Return the [x, y] coordinate for the center point of the cell that contains the specified text.  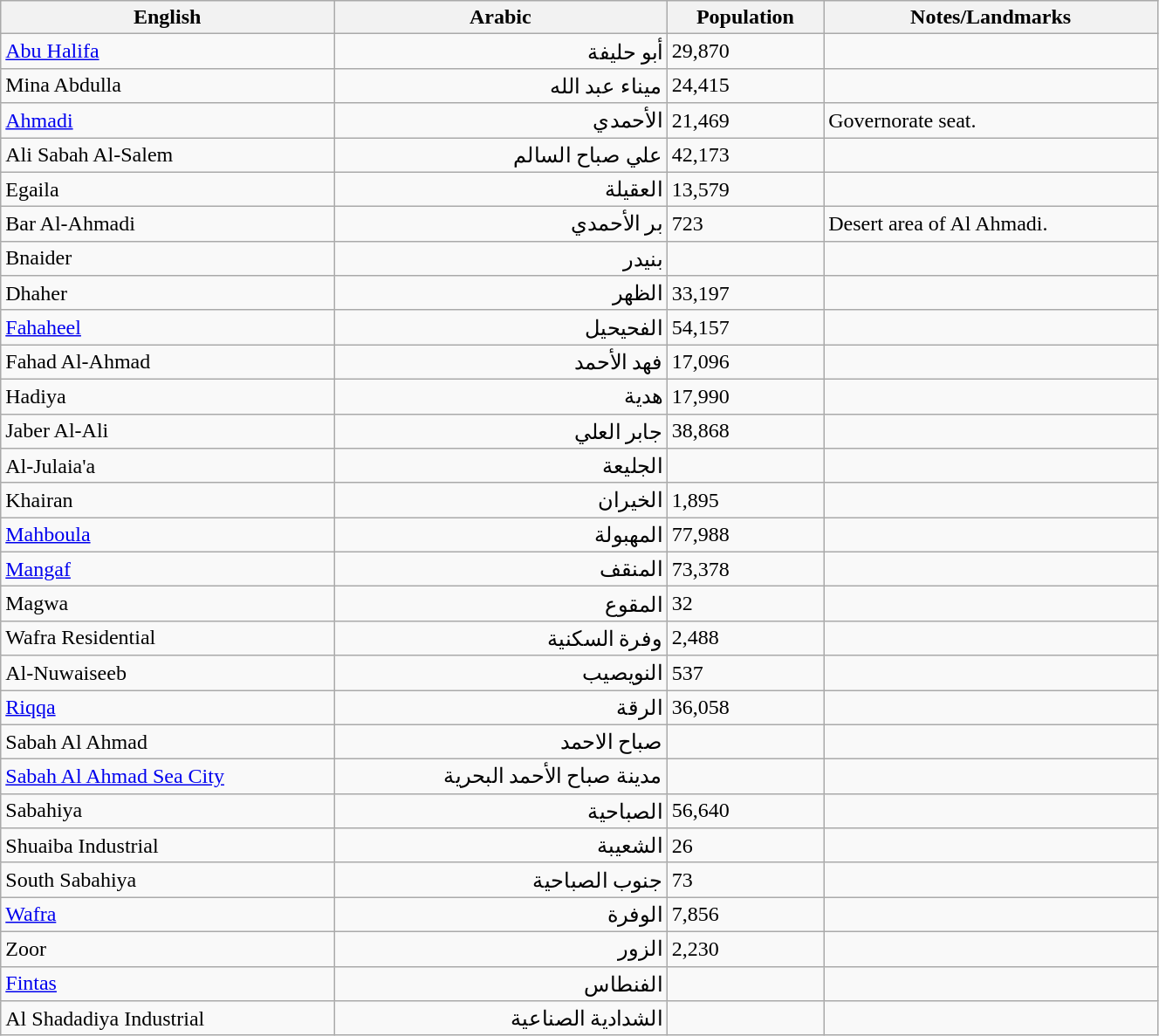
الأحمدي [501, 120]
73,378 [745, 569]
Jaber Al-Ali [168, 431]
Mangaf [168, 569]
32 [745, 604]
Mina Abdulla [168, 86]
بنيدر [501, 258]
Sabahiya [168, 811]
Magwa [168, 604]
Dhaher [168, 293]
Governorate seat. [991, 120]
Bar Al-Ahmadi [168, 224]
الصباحية [501, 811]
537 [745, 673]
77,988 [745, 535]
17,990 [745, 396]
Bnaider [168, 258]
المهبولة [501, 535]
أبو حليفة [501, 51]
26 [745, 846]
Fahaheel [168, 327]
Fintas [168, 984]
Arabic [501, 17]
Wafra Residential [168, 638]
Ahmadi [168, 120]
Notes/Landmarks [991, 17]
Shuaiba Industrial [168, 846]
الرقة [501, 707]
هدية [501, 396]
24,415 [745, 86]
English [168, 17]
17,096 [745, 362]
الشعيبة [501, 846]
Riqqa [168, 707]
2,230 [745, 949]
7,856 [745, 915]
Egaila [168, 189]
الجليعة [501, 466]
صباح الاحمد [501, 742]
الفحيحيل [501, 327]
723 [745, 224]
Ali Sabah Al-Salem [168, 155]
جابر العلي [501, 431]
Population [745, 17]
الوفرة [501, 915]
56,640 [745, 811]
Mahboula [168, 535]
Hadiya [168, 396]
1,895 [745, 500]
Sabah Al Ahmad Sea City [168, 777]
جنوب الصباحية [501, 880]
بر الأحمدي [501, 224]
الشدادية الصناعية [501, 1019]
الزور [501, 949]
الظهر [501, 293]
فهد الأحمد [501, 362]
النويصيب [501, 673]
29,870 [745, 51]
علي صباح السالم [501, 155]
Al Shadadiya Industrial [168, 1019]
العقيلة [501, 189]
42,173 [745, 155]
Wafra [168, 915]
13,579 [745, 189]
Sabah Al Ahmad [168, 742]
South Sabahiya [168, 880]
مدينة صباح الأحمد البحرية [501, 777]
الخيران [501, 500]
Desert area of Al Ahmadi. [991, 224]
54,157 [745, 327]
المنقف [501, 569]
2,488 [745, 638]
المقوع [501, 604]
Al-Nuwaiseeb [168, 673]
33,197 [745, 293]
Zoor [168, 949]
Abu Halifa [168, 51]
38,868 [745, 431]
Khairan [168, 500]
36,058 [745, 707]
وفرة السكنية [501, 638]
ميناء عبد الله [501, 86]
21,469 [745, 120]
73 [745, 880]
Fahad Al-Ahmad [168, 362]
الفنطاس [501, 984]
Al-Julaia'a [168, 466]
